Extract the [X, Y] coordinate from the center of the cell holding the provided text.  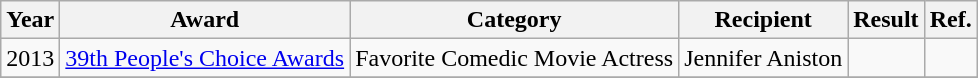
Result [886, 20]
2013 [30, 58]
Ref. [950, 20]
Category [514, 20]
Recipient [764, 20]
39th People's Choice Awards [205, 58]
Year [30, 20]
Jennifer Aniston [764, 58]
Favorite Comedic Movie Actress [514, 58]
Award [205, 20]
